Extract the [X, Y] coordinate from the center of the cell holding the provided text.  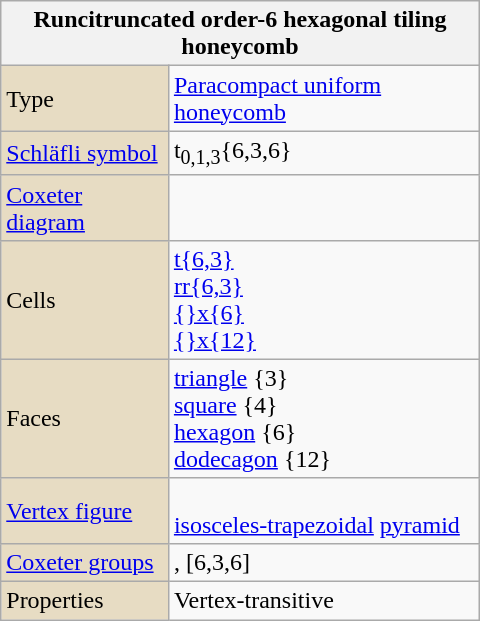
Faces [85, 418]
t0,1,3{6,3,6} [324, 153]
Coxeter diagram [85, 208]
Coxeter groups [85, 562]
triangle {3}square {4}hexagon {6}dodecagon {12} [324, 418]
Vertex figure [85, 510]
Cells [85, 300]
t{6,3} rr{6,3} {}x{6}{}x{12} [324, 300]
isosceles-trapezoidal pyramid [324, 510]
Schläfli symbol [85, 153]
, [6,3,6] [324, 562]
Properties [85, 601]
Type [85, 98]
Runcitruncated order-6 hexagonal tiling honeycomb [240, 34]
Vertex-transitive [324, 601]
Paracompact uniform honeycomb [324, 98]
